Return [x, y] of the center of cell containing provided text 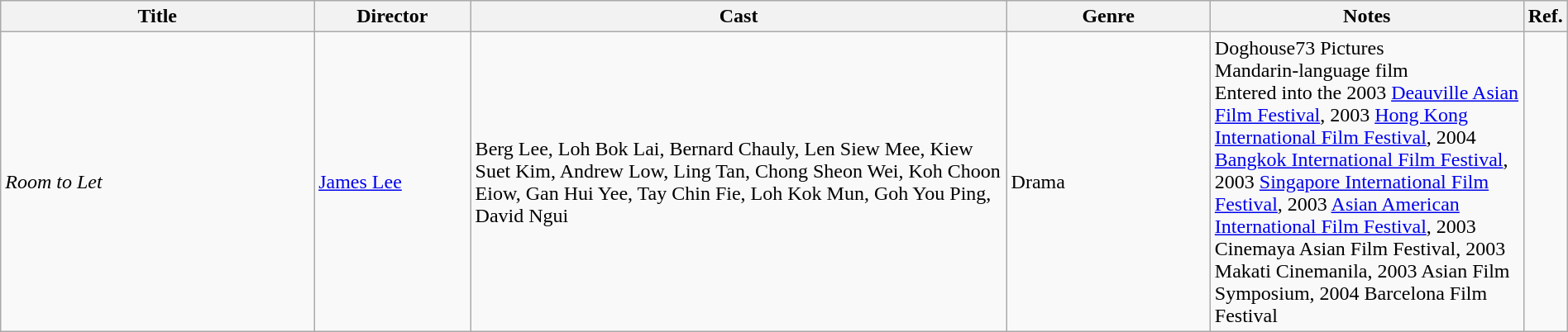
Notes [1366, 17]
James Lee [392, 182]
Drama [1108, 182]
Director [392, 17]
Room to Let [157, 182]
Title [157, 17]
Genre [1108, 17]
Cast [739, 17]
Ref. [1545, 17]
